Identify which cell holds the provided text, then report its (X, Y) central coordinate. 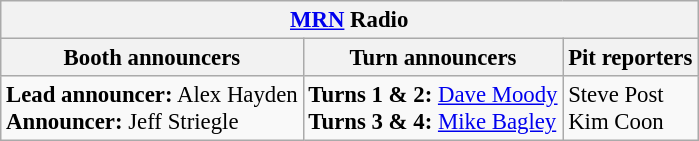
Lead announcer: Alex HaydenAnnouncer: Jeff Striegle (152, 108)
MRN Radio (350, 20)
Steve PostKim Coon (630, 108)
Turn announcers (433, 58)
Pit reporters (630, 58)
Turns 1 & 2: Dave MoodyTurns 3 & 4: Mike Bagley (433, 108)
Booth announcers (152, 58)
